Detect which cell encompasses the target text, then output its (x, y) center coordinate. 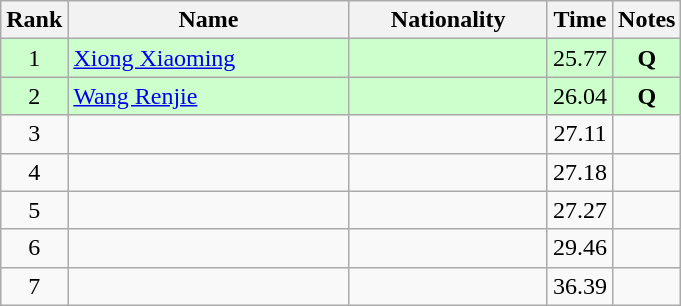
Rank (34, 20)
3 (34, 134)
2 (34, 96)
1 (34, 58)
5 (34, 210)
Name (208, 20)
26.04 (580, 96)
Time (580, 20)
36.39 (580, 286)
Notes (647, 20)
29.46 (580, 248)
27.11 (580, 134)
6 (34, 248)
27.27 (580, 210)
25.77 (580, 58)
4 (34, 172)
Nationality (448, 20)
Xiong Xiaoming (208, 58)
Wang Renjie (208, 96)
27.18 (580, 172)
7 (34, 286)
